Capture the cell that displays the provided text and extract its (x, y) central coordinate. 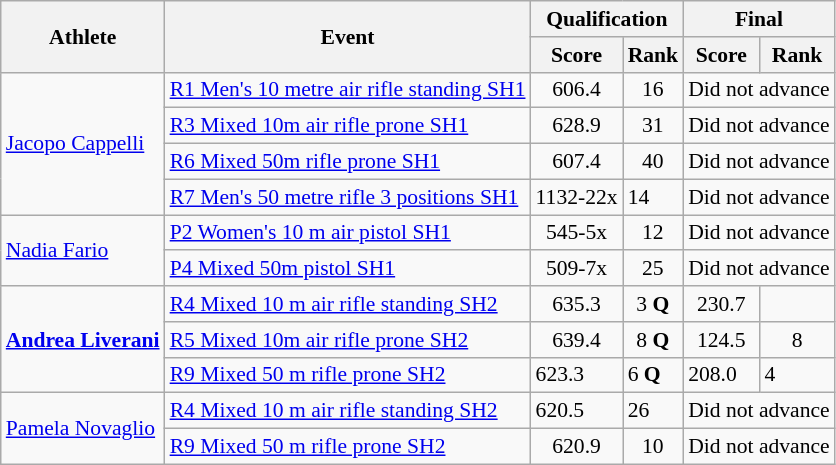
607.4 (577, 162)
12 (654, 233)
124.5 (721, 340)
R6 Mixed 50m rifle prone SH1 (348, 162)
1132-22x (577, 197)
628.9 (577, 126)
26 (654, 411)
Athlete (83, 36)
606.4 (577, 90)
40 (654, 162)
14 (654, 197)
639.4 (577, 340)
Nadia Fario (83, 250)
620.9 (577, 447)
P2 Women's 10 m air pistol SH1 (348, 233)
509-7x (577, 269)
R3 Mixed 10m air rifle prone SH1 (348, 126)
8 Q (654, 340)
R1 Men's 10 metre air rifle standing SH1 (348, 90)
208.0 (721, 375)
25 (654, 269)
R5 Mixed 10m air rifle prone SH2 (348, 340)
230.7 (721, 304)
31 (654, 126)
623.3 (577, 375)
Pamela Novaglio (83, 428)
635.3 (577, 304)
6 Q (654, 375)
620.5 (577, 411)
4 (796, 375)
Final (759, 19)
545-5x (577, 233)
Qualification (608, 19)
P4 Mixed 50m pistol SH1 (348, 269)
16 (654, 90)
10 (654, 447)
8 (796, 340)
Andrea Liverani (83, 340)
3 Q (654, 304)
Event (348, 36)
Jacopo Cappelli (83, 143)
R7 Men's 50 metre rifle 3 positions SH1 (348, 197)
